Identify which cell holds the provided text, then report its [X, Y] central coordinate. 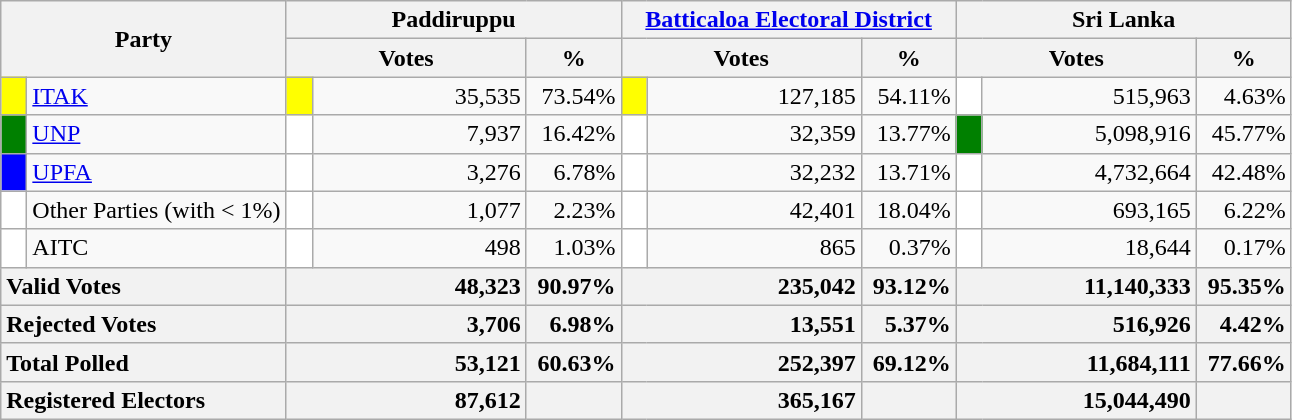
AITC [156, 248]
73.54% [574, 96]
11,684,111 [1076, 362]
UPFA [156, 172]
42,401 [754, 210]
54.11% [908, 96]
60.63% [574, 362]
ITAK [156, 96]
1.03% [574, 248]
127,185 [754, 96]
35,535 [419, 96]
Batticaloa Electoral District [788, 20]
6.98% [574, 324]
53,121 [406, 362]
3,706 [406, 324]
Party [144, 39]
87,612 [406, 400]
4.42% [1244, 324]
93.12% [908, 286]
Rejected Votes [144, 324]
5,098,916 [1089, 134]
4.63% [1244, 96]
Registered Electors [144, 400]
48,323 [406, 286]
1,077 [419, 210]
Sri Lanka [1124, 20]
7,937 [419, 134]
365,167 [741, 400]
6.78% [574, 172]
95.35% [1244, 286]
13,551 [741, 324]
32,359 [754, 134]
13.71% [908, 172]
865 [754, 248]
6.22% [1244, 210]
Other Parties (with < 1%) [156, 210]
Paddiruppu [454, 20]
UNP [156, 134]
235,042 [741, 286]
516,926 [1076, 324]
5.37% [908, 324]
2.23% [574, 210]
77.66% [1244, 362]
4,732,664 [1089, 172]
69.12% [908, 362]
498 [419, 248]
Total Polled [144, 362]
18.04% [908, 210]
Valid Votes [144, 286]
515,963 [1089, 96]
0.37% [908, 248]
0.17% [1244, 248]
252,397 [741, 362]
16.42% [574, 134]
693,165 [1089, 210]
42.48% [1244, 172]
3,276 [419, 172]
45.77% [1244, 134]
11,140,333 [1076, 286]
18,644 [1089, 248]
15,044,490 [1076, 400]
90.97% [574, 286]
13.77% [908, 134]
32,232 [754, 172]
